Scan for the cell matching the given text and deliver its (x, y) coordinate at center. 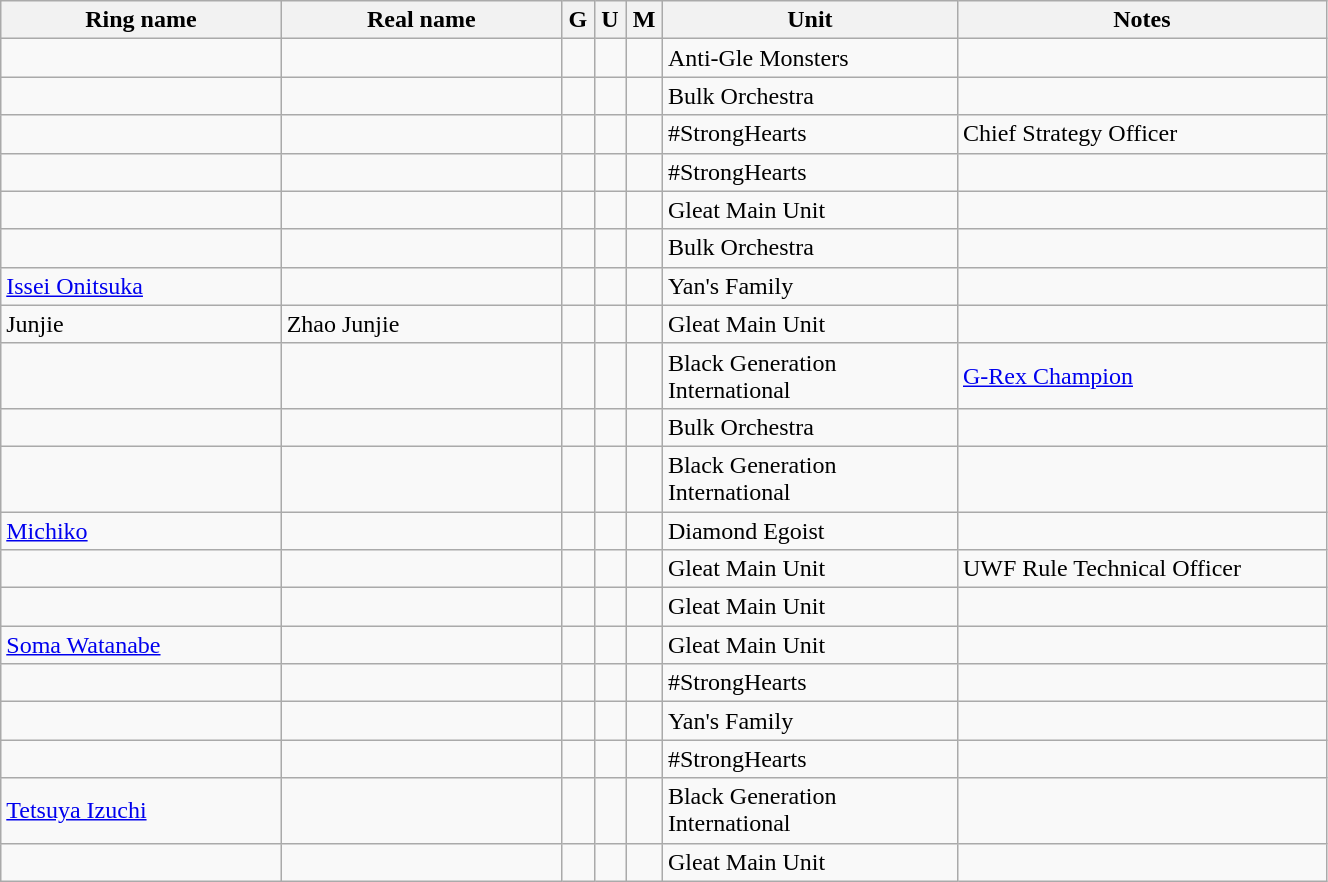
M (644, 20)
Issei Onitsuka (141, 286)
U (610, 20)
Chief Strategy Officer (1142, 134)
Notes (1142, 20)
Real name (421, 20)
Tetsuya Izuchi (141, 810)
Anti-Gle Monsters (810, 58)
Diamond Egoist (810, 531)
Junjie (141, 324)
Soma Watanabe (141, 645)
Unit (810, 20)
UWF Rule Technical Officer (1142, 569)
G-Rex Champion (1142, 376)
Michiko (141, 531)
G (578, 20)
Zhao Junjie (421, 324)
Ring name (141, 20)
